For the text-containing cell, return its midpoint in [x, y] coordinate format. 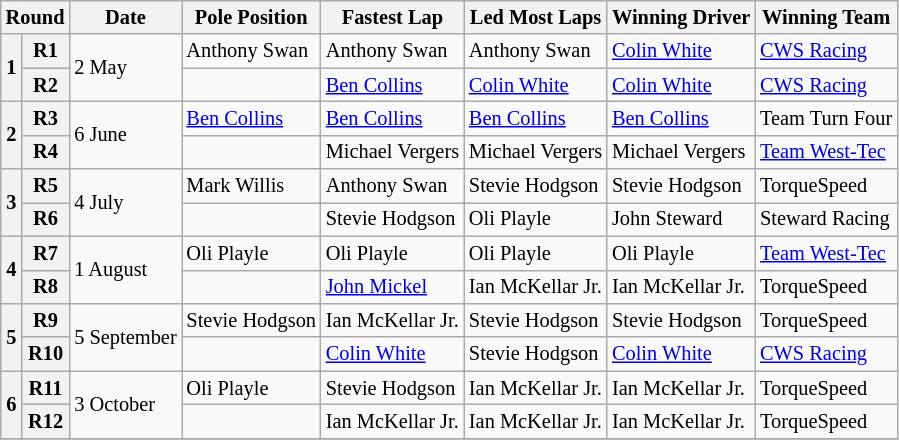
R10 [46, 354]
Led Most Laps [536, 17]
1 August [125, 270]
R2 [46, 85]
3 [12, 202]
Mark Willis [252, 186]
Winning Team [826, 17]
Steward Racing [826, 219]
Pole Position [252, 17]
John Steward [681, 219]
Date [125, 17]
R9 [46, 320]
R5 [46, 186]
Fastest Lap [392, 17]
R6 [46, 219]
2 [12, 134]
3 October [125, 404]
4 July [125, 202]
Team Turn Four [826, 118]
R12 [46, 421]
R1 [46, 51]
R3 [46, 118]
6 [12, 404]
R7 [46, 253]
5 September [125, 336]
R4 [46, 152]
R11 [46, 388]
4 [12, 270]
Round [36, 17]
John Mickel [392, 287]
R8 [46, 287]
Winning Driver [681, 17]
6 June [125, 134]
1 [12, 68]
5 [12, 336]
2 May [125, 68]
